For the text-containing cell, return its midpoint in [x, y] coordinate format. 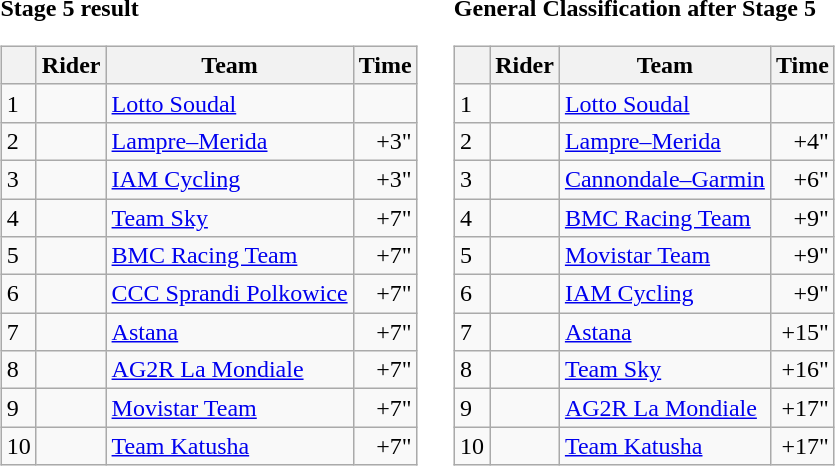
+6" [802, 179]
+4" [802, 141]
+15" [802, 332]
CCC Sprandi Polkowice [230, 294]
Cannondale–Garmin [664, 179]
+16" [802, 370]
